Find where the given text appears and provide that cell's center as (x, y) coordinate. 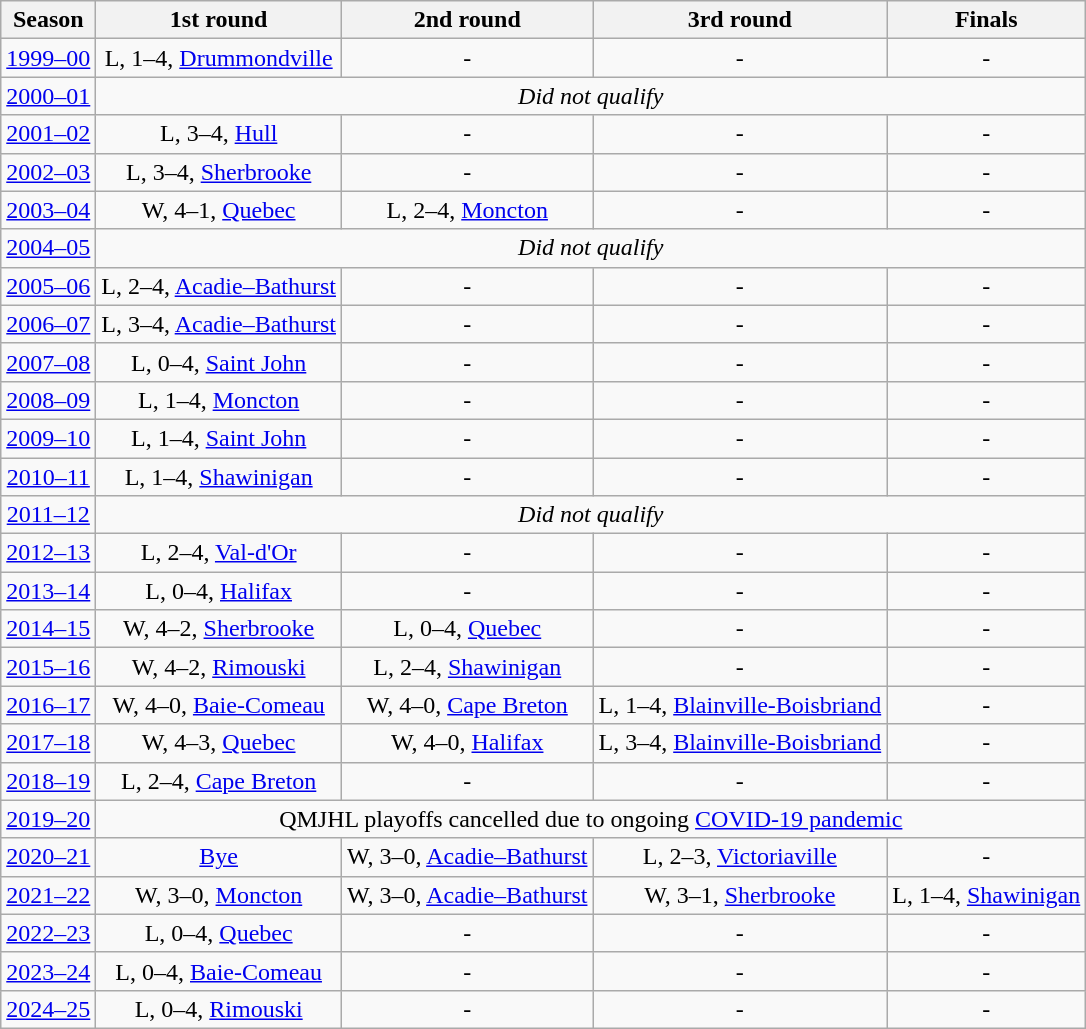
2004–05 (48, 248)
L, 0–4, Halifax (219, 591)
W, 4–2, Rimouski (219, 667)
L, 2–4, Cape Breton (219, 781)
2001–02 (48, 134)
2017–18 (48, 743)
2010–11 (48, 477)
L, 1–4, Moncton (219, 400)
2003–04 (48, 210)
L, 2–4, Acadie–Bathurst (219, 286)
2005–06 (48, 286)
W, 4–3, Quebec (219, 743)
L, 0–4, Baie-Comeau (219, 971)
2002–03 (48, 172)
L, 2–4, Val-d'Or (219, 553)
2023–24 (48, 971)
2006–07 (48, 324)
2012–13 (48, 553)
L, 3–4, Sherbrooke (219, 172)
QMJHL playoffs cancelled due to ongoing COVID-19 pandemic (591, 819)
Season (48, 20)
W, 4–1, Quebec (219, 210)
W, 4–0, Halifax (468, 743)
L, 3–4, Acadie–Bathurst (219, 324)
2000–01 (48, 96)
Bye (219, 857)
1st round (219, 20)
2007–08 (48, 362)
2022–23 (48, 933)
W, 3–0, Moncton (219, 895)
2014–15 (48, 629)
2011–12 (48, 515)
L, 1–4, Drummondville (219, 58)
2021–22 (48, 895)
L, 2–4, Moncton (468, 210)
L, 0–4, Saint John (219, 362)
2015–16 (48, 667)
2019–20 (48, 819)
W, 4–2, Sherbrooke (219, 629)
W, 4–0, Cape Breton (468, 705)
L, 0–4, Rimouski (219, 1009)
2009–10 (48, 438)
2008–09 (48, 400)
W, 4–0, Baie-Comeau (219, 705)
2024–25 (48, 1009)
2020–21 (48, 857)
2nd round (468, 20)
L, 1–4, Saint John (219, 438)
L, 1–4, Blainville-Boisbriand (740, 705)
2018–19 (48, 781)
L, 3–4, Hull (219, 134)
L, 3–4, Blainville-Boisbriand (740, 743)
Finals (986, 20)
3rd round (740, 20)
1999–00 (48, 58)
W, 3–1, Sherbrooke (740, 895)
L, 2–4, Shawinigan (468, 667)
L, 2–3, Victoriaville (740, 857)
2013–14 (48, 591)
2016–17 (48, 705)
